Provide the (x, y) coordinate of the cell's center where the given text is located.  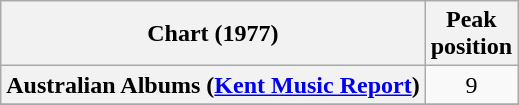
Peakposition (471, 34)
Chart (1977) (213, 34)
9 (471, 85)
Australian Albums (Kent Music Report) (213, 85)
